Search for the cell housing the specified text and yield its [x, y] center coordinate. 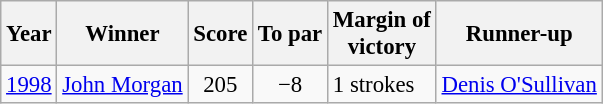
205 [220, 85]
Year [29, 34]
To par [290, 34]
Margin ofvictory [382, 34]
Denis O'Sullivan [519, 85]
1 strokes [382, 85]
1998 [29, 85]
Runner-up [519, 34]
John Morgan [122, 85]
Winner [122, 34]
−8 [290, 85]
Score [220, 34]
